Capture the cell that displays the provided text and extract its (x, y) central coordinate. 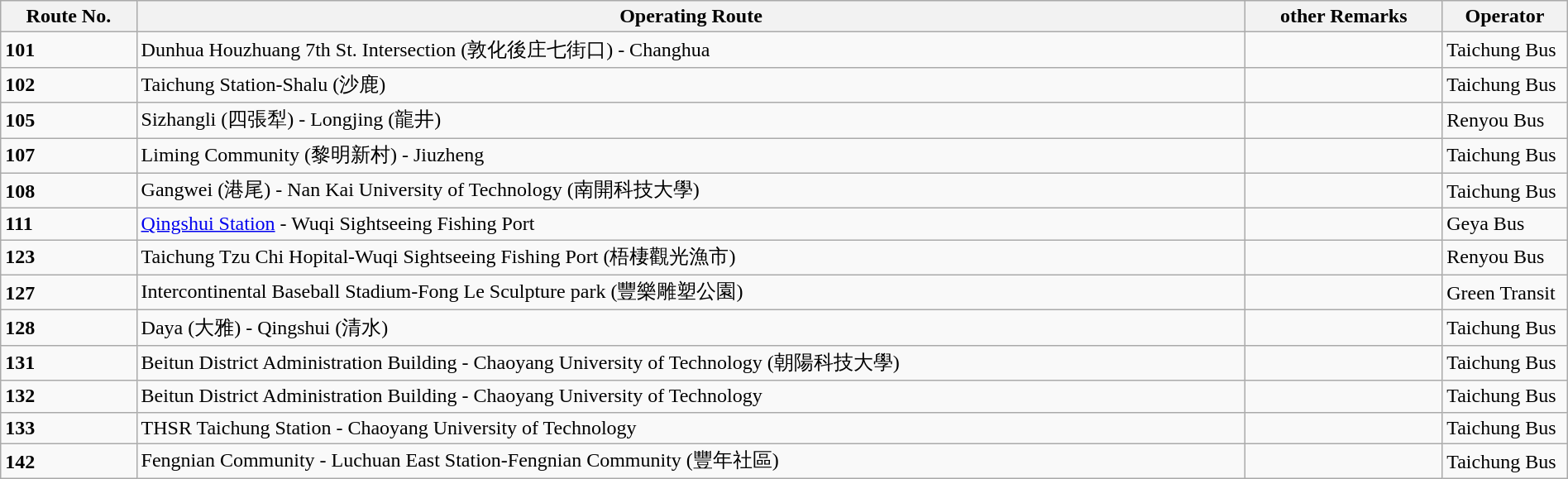
Operating Route (691, 17)
127 (69, 293)
Operator (1505, 17)
111 (69, 224)
Route No. (69, 17)
Geya Bus (1505, 224)
Daya (大雅) - Qingshui (清水) (691, 328)
Taichung Tzu Chi Hopital-Wuqi Sightseeing Fishing Port (梧棲觀光漁市) (691, 258)
123 (69, 258)
108 (69, 190)
Sizhangli (四張犁) - Longjing (龍井) (691, 121)
Fengnian Community - Luchuan East Station-Fengnian Community (豐年社區) (691, 462)
THSR Taichung Station - Chaoyang University of Technology (691, 428)
Beitun District Administration Building - Chaoyang University of Technology (691, 396)
Green Transit (1505, 293)
128 (69, 328)
142 (69, 462)
Qingshui Station - Wuqi Sightseeing Fishing Port (691, 224)
131 (69, 362)
other Remarks (1344, 17)
Gangwei (港尾) - Nan Kai University of Technology (南開科技大學) (691, 190)
Dunhua Houzhuang 7th St. Intersection (敦化後庄七街口) - Changhua (691, 50)
Taichung Station-Shalu (沙鹿) (691, 84)
Liming Community (黎明新村) - Jiuzheng (691, 156)
101 (69, 50)
Beitun District Administration Building - Chaoyang University of Technology (朝陽科技大學) (691, 362)
102 (69, 84)
133 (69, 428)
107 (69, 156)
132 (69, 396)
Intercontinental Baseball Stadium-Fong Le Sculpture park (豐樂雕塑公園) (691, 293)
105 (69, 121)
